For the text-containing cell, return its midpoint in (x, y) coordinate format. 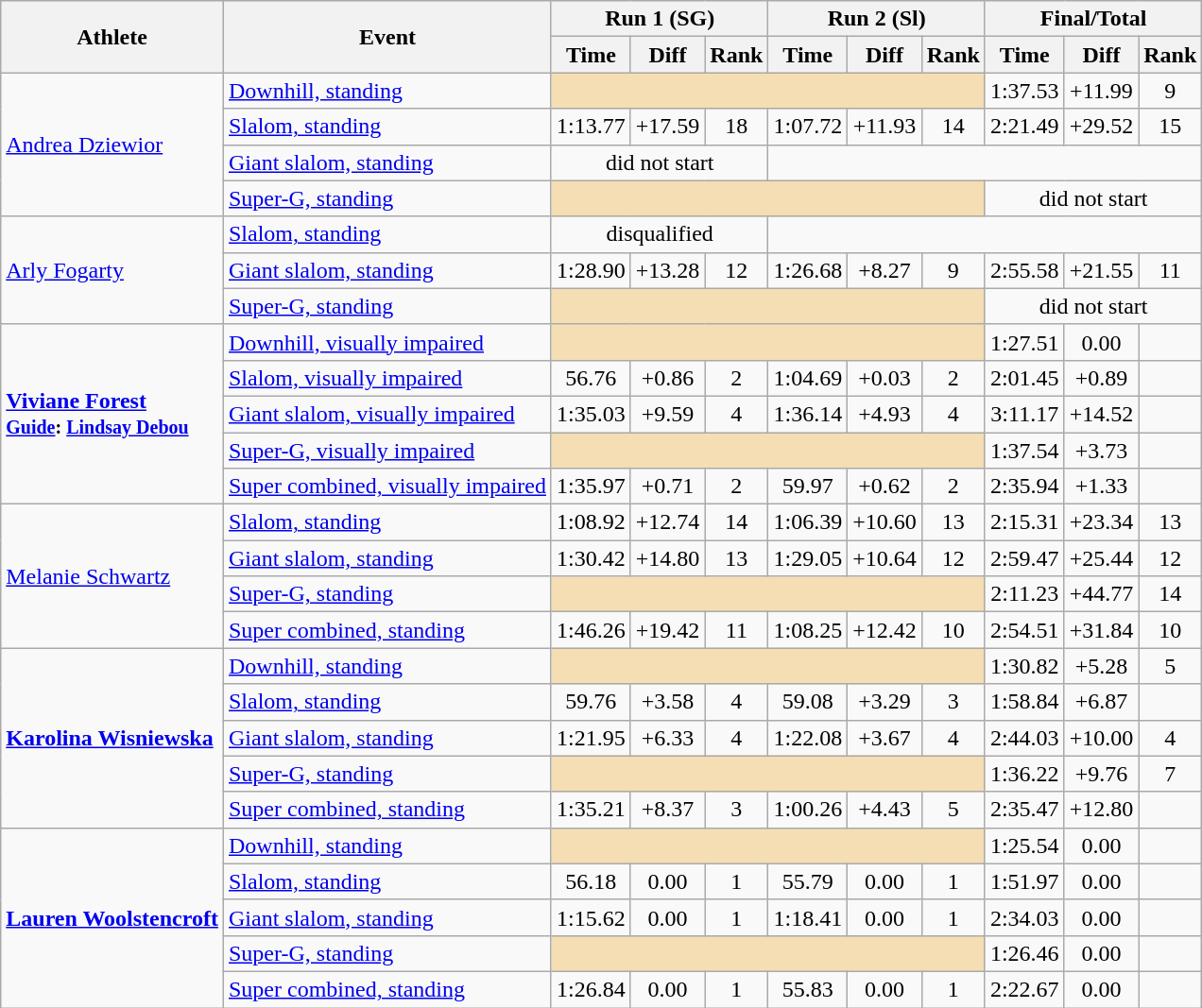
+21.55 (1102, 270)
+9.76 (1102, 774)
Final/Total (1092, 19)
55.83 (808, 989)
+12.74 (667, 522)
+6.33 (667, 738)
+12.42 (884, 630)
+3.58 (667, 702)
+31.84 (1102, 630)
+25.44 (1102, 558)
Andrea Dziewior (112, 145)
1:08.92 (591, 522)
Run 2 (Sl) (877, 19)
+14.52 (1102, 414)
1:18.41 (808, 917)
+10.00 (1102, 738)
+8.27 (884, 270)
2:22.67 (1024, 989)
+19.42 (667, 630)
+10.64 (884, 558)
+3.67 (884, 738)
2:35.47 (1024, 810)
1:35.03 (591, 414)
+1.33 (1102, 487)
1:26.84 (591, 989)
+8.37 (667, 810)
+11.99 (1102, 91)
+0.86 (667, 378)
2:35.94 (1024, 487)
7 (1170, 774)
1:58.84 (1024, 702)
1:04.69 (808, 378)
Athlete (112, 37)
+0.71 (667, 487)
Arly Fogarty (112, 270)
1:13.77 (591, 127)
Super combined, visually impaired (387, 487)
+17.59 (667, 127)
2:01.45 (1024, 378)
1:06.39 (808, 522)
Run 1 (SG) (660, 19)
+6.87 (1102, 702)
+3.29 (884, 702)
1:08.25 (808, 630)
1:21.95 (591, 738)
1:29.05 (808, 558)
1:36.14 (808, 414)
Lauren Woolstencroft (112, 917)
Slalom, visually impaired (387, 378)
+11.93 (884, 127)
1:37.53 (1024, 91)
1:28.90 (591, 270)
+0.62 (884, 487)
1:46.26 (591, 630)
1:26.46 (1024, 953)
2:11.23 (1024, 594)
1:51.97 (1024, 881)
1:22.08 (808, 738)
3:11.17 (1024, 414)
2:59.47 (1024, 558)
+29.52 (1102, 127)
1:37.54 (1024, 451)
+12.80 (1102, 810)
2:21.49 (1024, 127)
2:55.58 (1024, 270)
Giant slalom, visually impaired (387, 414)
+14.80 (667, 558)
+3.73 (1102, 451)
Viviane ForestGuide: Lindsay Debou (112, 414)
1:07.72 (808, 127)
Event (387, 37)
1:35.97 (591, 487)
+4.93 (884, 414)
disqualified (660, 234)
15 (1170, 127)
55.79 (808, 881)
+13.28 (667, 270)
59.08 (808, 702)
1:15.62 (591, 917)
Downhill, visually impaired (387, 342)
56.76 (591, 378)
+4.43 (884, 810)
56.18 (591, 881)
2:54.51 (1024, 630)
2:44.03 (1024, 738)
2:15.31 (1024, 522)
1:35.21 (591, 810)
1:26.68 (808, 270)
1:36.22 (1024, 774)
Super-G, visually impaired (387, 451)
59.76 (591, 702)
+0.89 (1102, 378)
+44.77 (1102, 594)
1:27.51 (1024, 342)
+9.59 (667, 414)
Karolina Wisniewska (112, 738)
59.97 (808, 487)
+10.60 (884, 522)
1:30.82 (1024, 666)
Melanie Schwartz (112, 576)
+5.28 (1102, 666)
+23.34 (1102, 522)
18 (737, 127)
2:34.03 (1024, 917)
1:30.42 (591, 558)
+0.03 (884, 378)
1:25.54 (1024, 846)
1:00.26 (808, 810)
